Locate the cell with the specified text and output its (X, Y) center coordinate. 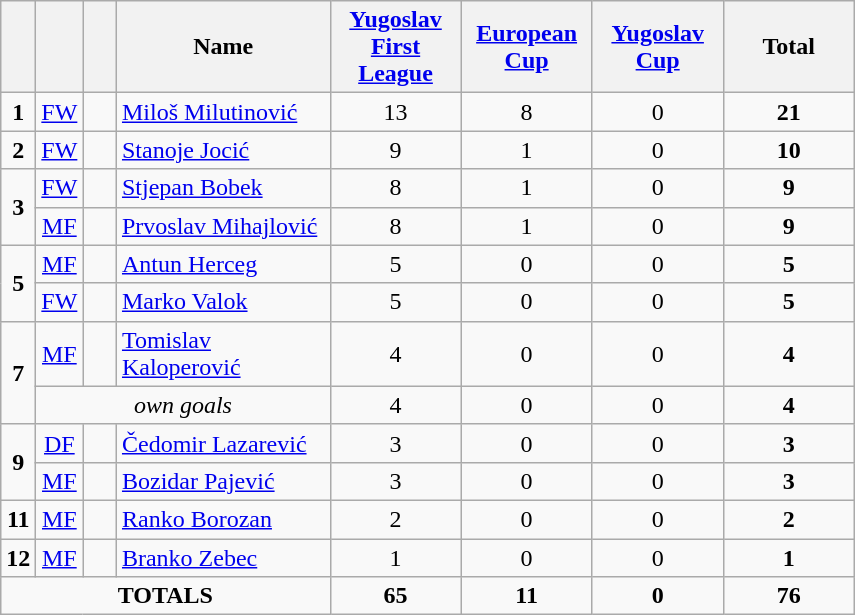
Antun Herceg (223, 264)
Miloš Milutinović (223, 112)
Branko Zebec (223, 557)
Name (223, 47)
Yugoslav First League (396, 47)
65 (396, 596)
7 (18, 372)
Prvoslav Mihajlović (223, 226)
DF (60, 443)
own goals (183, 405)
Stjepan Bobek (223, 188)
Čedomir Lazarević (223, 443)
Stanoje Jocić (223, 150)
12 (18, 557)
Marko Valok (223, 302)
21 (788, 112)
13 (396, 112)
Bozidar Pajević (223, 481)
76 (788, 596)
Yugoslav Cup (658, 47)
Tomislav Kaloperović (223, 354)
TOTALS (166, 596)
European Cup (526, 47)
Ranko Borozan (223, 519)
10 (788, 150)
Total (788, 47)
